Find where the given text appears and provide that cell's center as [X, Y] coordinate. 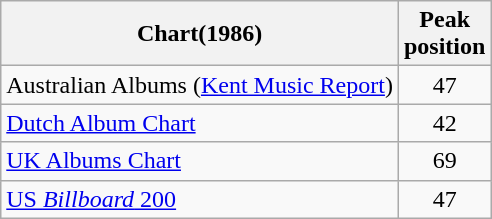
UK Albums Chart [200, 161]
Dutch Album Chart [200, 123]
US Billboard 200 [200, 199]
Peakposition [444, 34]
42 [444, 123]
Chart(1986) [200, 34]
69 [444, 161]
Australian Albums (Kent Music Report) [200, 85]
